Provide the [X, Y] coordinate of the cell's center where the given text is located.  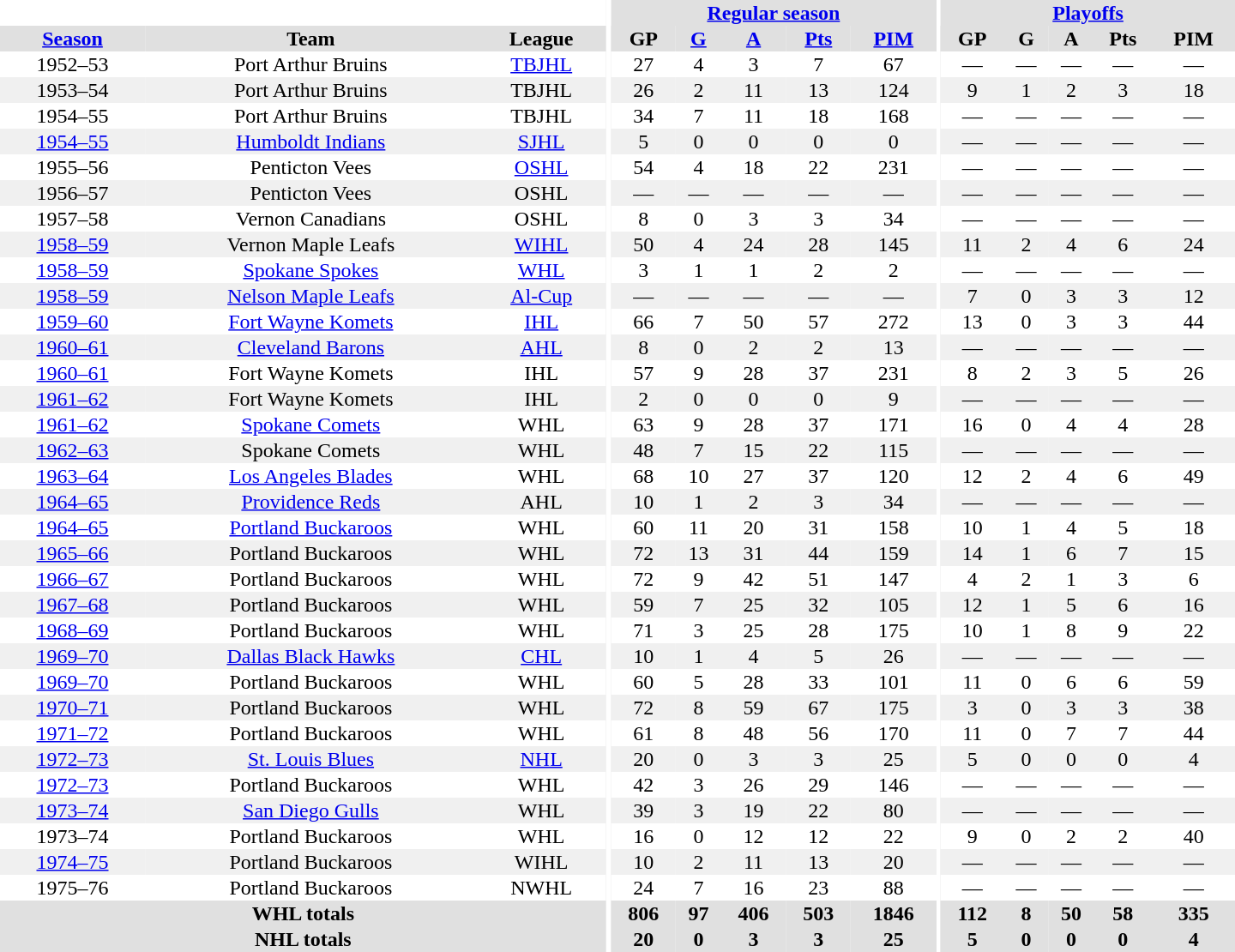
1974–75 [72, 862]
105 [894, 605]
San Diego Gulls [310, 810]
1956–57 [72, 193]
Spokane Spokes [310, 270]
80 [894, 810]
1966–67 [72, 579]
33 [818, 682]
1965–66 [72, 553]
1962–63 [72, 450]
159 [894, 553]
1952–53 [72, 64]
503 [818, 913]
54 [643, 167]
61 [643, 733]
1959–60 [72, 322]
66 [643, 322]
145 [894, 244]
49 [1194, 476]
115 [894, 450]
1955–56 [72, 167]
Providence Reds [310, 502]
39 [643, 810]
88 [894, 888]
40 [1194, 836]
168 [894, 116]
272 [894, 322]
1971–72 [72, 733]
124 [894, 90]
147 [894, 579]
806 [643, 913]
38 [1194, 708]
St. Louis Blues [310, 759]
Vernon Maple Leafs [310, 244]
1968–69 [72, 630]
1975–76 [72, 888]
58 [1123, 913]
Team [310, 39]
Dallas Black Hawks [310, 656]
Nelson Maple Leafs [310, 296]
Cleveland Barons [310, 347]
112 [973, 913]
1953–54 [72, 90]
Vernon Canadians [310, 219]
WHL totals [304, 913]
63 [643, 425]
Season [72, 39]
29 [818, 785]
32 [818, 605]
1846 [894, 913]
Playoffs [1087, 13]
68 [643, 476]
71 [643, 630]
1967–68 [72, 605]
97 [698, 913]
NHL totals [304, 939]
Humboldt Indians [310, 142]
Los Angeles Blades [310, 476]
NHL [542, 759]
51 [818, 579]
19 [754, 810]
League [542, 39]
146 [894, 785]
1963–64 [72, 476]
23 [818, 888]
406 [754, 913]
Al-Cup [542, 296]
1957–58 [72, 219]
101 [894, 682]
1970–71 [72, 708]
171 [894, 425]
120 [894, 476]
NWHL [542, 888]
Regular season [774, 13]
170 [894, 733]
335 [1194, 913]
14 [973, 553]
56 [818, 733]
CHL [542, 656]
SJHL [542, 142]
158 [894, 527]
